Search for the cell housing the specified text and yield its [x, y] center coordinate. 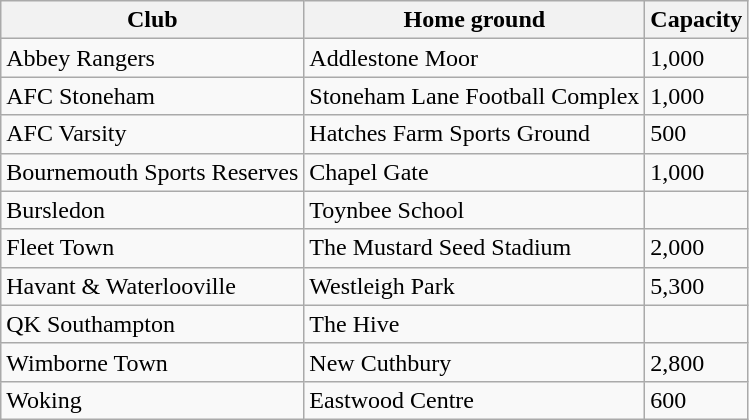
Toynbee School [474, 210]
2,000 [696, 248]
AFC Varsity [152, 134]
Capacity [696, 20]
Stoneham Lane Football Complex [474, 96]
The Mustard Seed Stadium [474, 248]
Chapel Gate [474, 172]
Eastwood Centre [474, 400]
Addlestone Moor [474, 58]
QK Southampton [152, 324]
Club [152, 20]
Westleigh Park [474, 286]
500 [696, 134]
Bursledon [152, 210]
The Hive [474, 324]
New Cuthbury [474, 362]
Havant & Waterlooville [152, 286]
AFC Stoneham [152, 96]
Abbey Rangers [152, 58]
Hatches Farm Sports Ground [474, 134]
Home ground [474, 20]
2,800 [696, 362]
Wimborne Town [152, 362]
5,300 [696, 286]
Bournemouth Sports Reserves [152, 172]
Woking [152, 400]
600 [696, 400]
Fleet Town [152, 248]
